Identify which cell holds the provided text, then report its [X, Y] central coordinate. 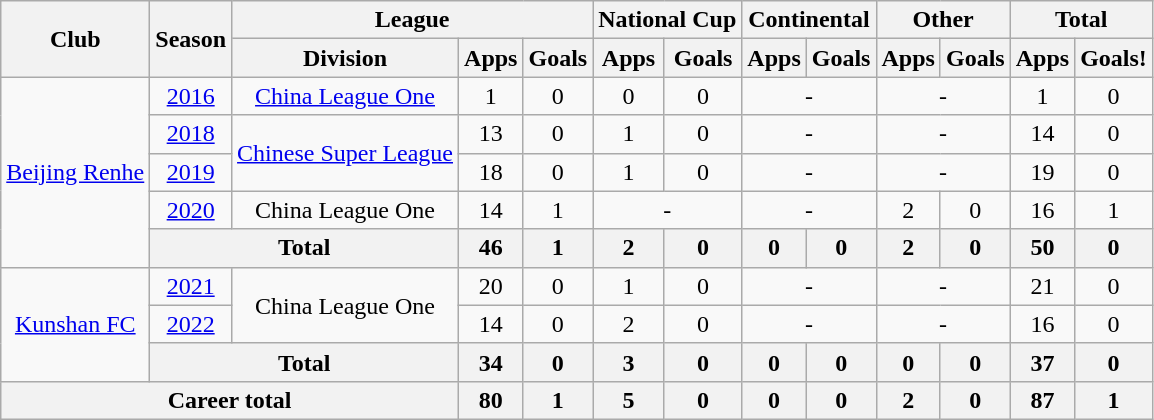
2020 [191, 210]
80 [491, 400]
National Cup [668, 20]
Career total [230, 400]
18 [491, 172]
21 [1042, 286]
Division [346, 58]
2022 [191, 324]
50 [1042, 248]
2018 [191, 134]
Other [943, 20]
Kunshan FC [76, 324]
2021 [191, 286]
Goals! [1114, 58]
3 [629, 362]
20 [491, 286]
2019 [191, 172]
13 [491, 134]
Season [191, 39]
Beijing Renhe [76, 172]
2016 [191, 96]
Chinese Super League [346, 153]
5 [629, 400]
87 [1042, 400]
37 [1042, 362]
34 [491, 362]
Club [76, 39]
Continental [809, 20]
League [412, 20]
46 [491, 248]
19 [1042, 172]
